Detect which cell encompasses the target text, then output its [X, Y] center coordinate. 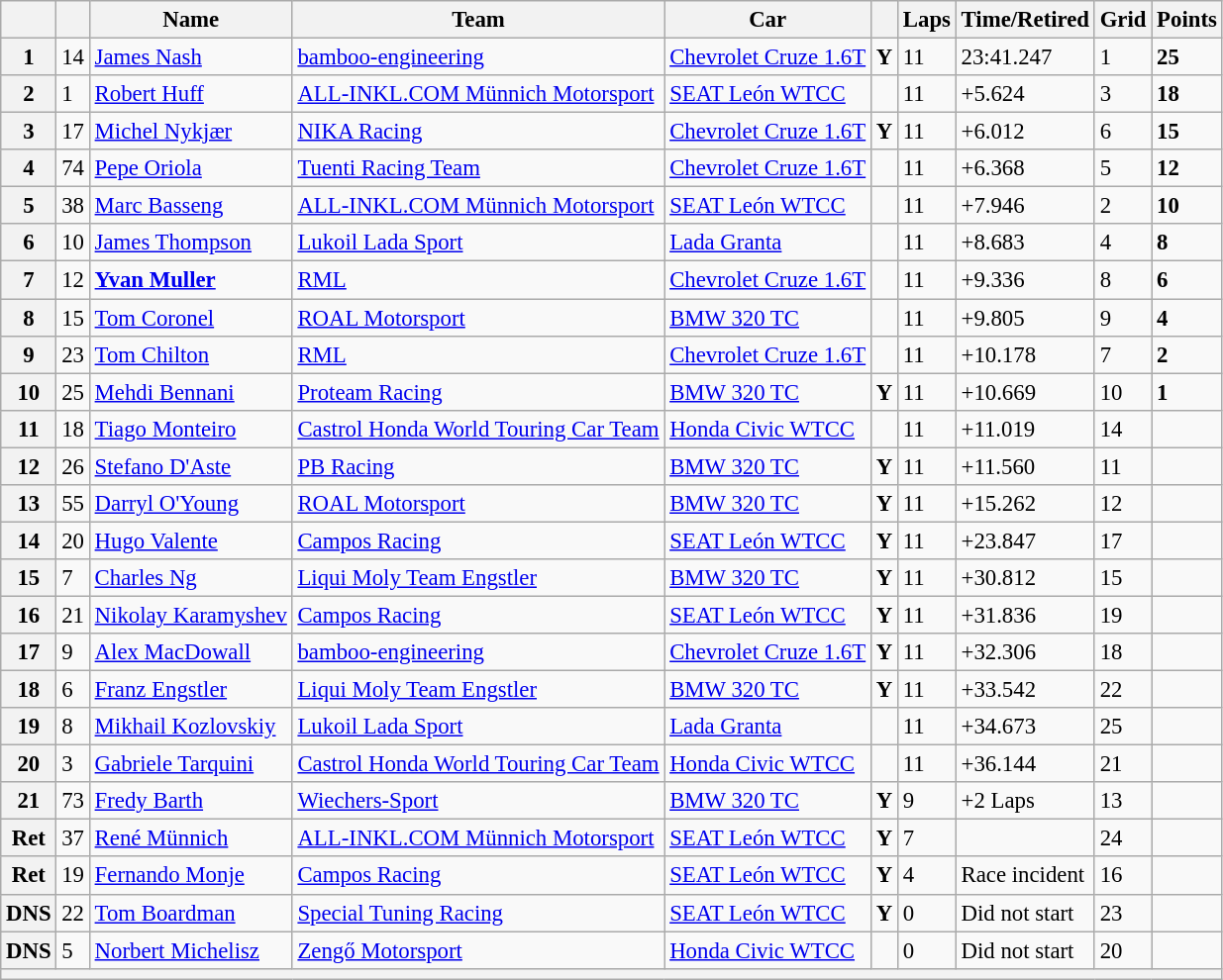
+34.673 [1025, 727]
+2 Laps [1025, 801]
+7.946 [1025, 206]
24 [1123, 838]
Tom Coronel [190, 318]
Zengő Motorsport [478, 950]
+6.368 [1025, 168]
Charles Ng [190, 578]
+36.144 [1025, 764]
PB Racing [478, 466]
Mehdi Bennani [190, 392]
Nikolay Karamyshev [190, 615]
+10.669 [1025, 392]
NIKA Racing [478, 132]
Stefano D'Aste [190, 466]
+5.624 [1025, 94]
Special Tuning Racing [478, 913]
+31.836 [1025, 615]
Franz Engstler [190, 690]
Norbert Michelisz [190, 950]
23:41.247 [1025, 57]
Tuenti Racing Team [478, 168]
Robert Huff [190, 94]
+9.805 [1025, 318]
Fredy Barth [190, 801]
74 [73, 168]
Fernando Monje [190, 876]
Laps [927, 20]
Proteam Racing [478, 392]
26 [73, 466]
+8.683 [1025, 243]
Marc Basseng [190, 206]
Name [190, 20]
Pepe Oriola [190, 168]
37 [73, 838]
Grid [1123, 20]
+10.178 [1025, 354]
James Nash [190, 57]
Michel Nykjær [190, 132]
Yvan Muller [190, 280]
Hugo Valente [190, 540]
Darryl O'Young [190, 504]
Tiago Monteiro [190, 429]
René Münnich [190, 838]
Mikhail Kozlovskiy [190, 727]
Team [478, 20]
+11.019 [1025, 429]
+30.812 [1025, 578]
Wiechers-Sport [478, 801]
Points [1186, 20]
Car [768, 20]
55 [73, 504]
38 [73, 206]
Gabriele Tarquini [190, 764]
73 [73, 801]
+9.336 [1025, 280]
Alex MacDowall [190, 652]
+11.560 [1025, 466]
+15.262 [1025, 504]
+33.542 [1025, 690]
+23.847 [1025, 540]
Time/Retired [1025, 20]
+6.012 [1025, 132]
James Thompson [190, 243]
Tom Chilton [190, 354]
Tom Boardman [190, 913]
+32.306 [1025, 652]
Race incident [1025, 876]
